Capture the cell that displays the provided text and extract its [x, y] central coordinate. 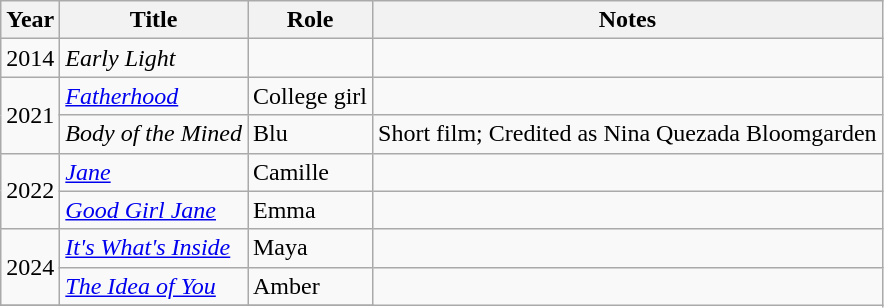
Maya [310, 248]
Jane [154, 172]
The Idea of You [154, 286]
2021 [30, 115]
College girl [310, 96]
Notes [628, 20]
2024 [30, 267]
Short film; Credited as Nina Quezada Bloomgarden [628, 134]
Body of the Mined [154, 134]
Emma [310, 210]
Camille [310, 172]
Good Girl Jane [154, 210]
2022 [30, 191]
Role [310, 20]
It's What's Inside [154, 248]
Title [154, 20]
Early Light [154, 58]
Amber [310, 286]
Fatherhood [154, 96]
2014 [30, 58]
Year [30, 20]
Blu [310, 134]
